For the text-containing cell, return its midpoint in (x, y) coordinate format. 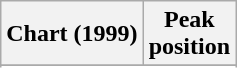
Chart (1999) (72, 34)
Peakposition (189, 34)
